From the cell containing the given text, extract its center point as (X, Y) coordinate. 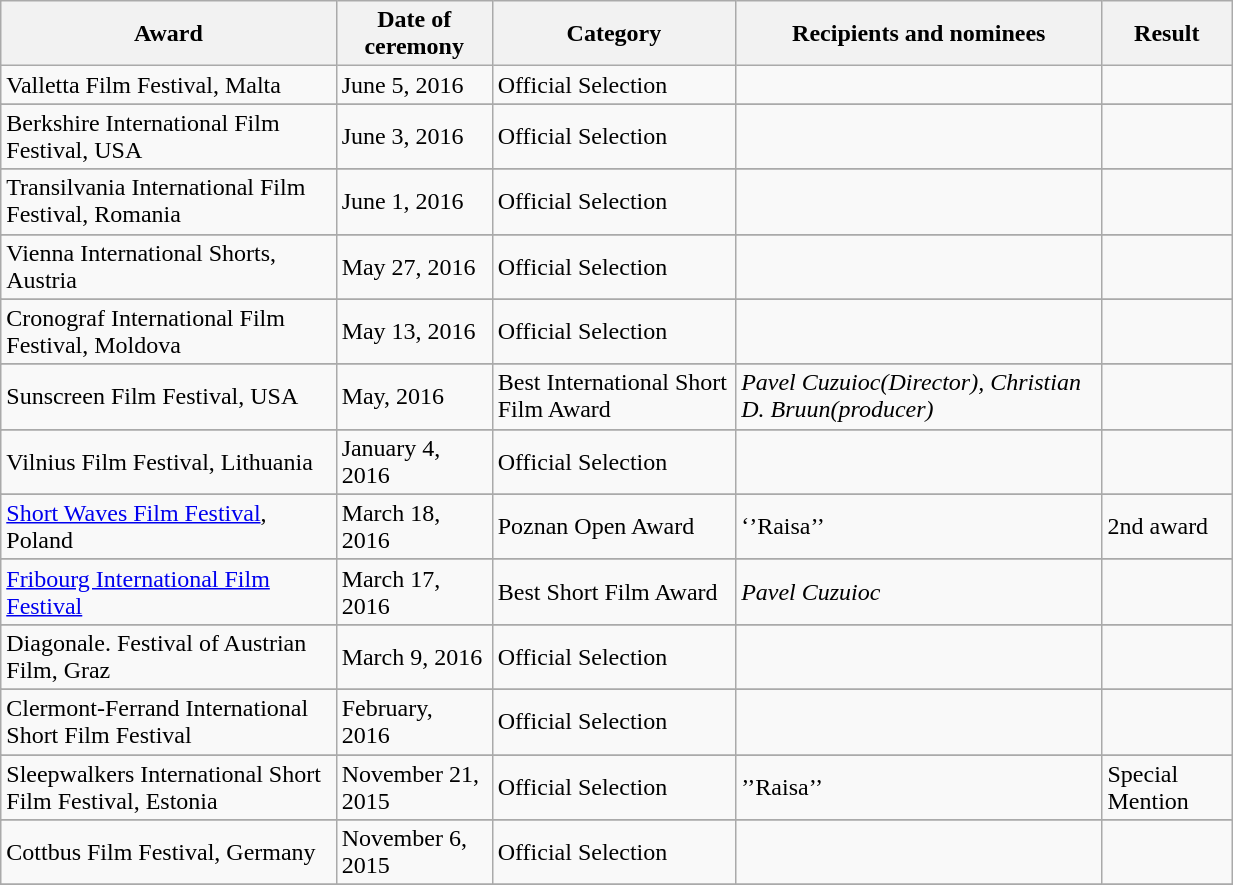
Best Short Film Award (614, 592)
Category (614, 34)
Pavel Cuzuioc(Director), Christian D. Bruun(producer) (919, 396)
January 4, 2016 (414, 462)
Short Waves Film Festival, Poland (168, 526)
Transilvania International Film Festival, Romania (168, 202)
March 18, 2016 (414, 526)
Berkshire International Film Festival, USA (168, 136)
Cottbus Film Festival, Germany (168, 852)
Vilnius Film Festival, Lithuania (168, 462)
Date of ceremony (414, 34)
May 13, 2016 (414, 332)
‘’Raisa’’ (919, 526)
June 3, 2016 (414, 136)
Poznan Open Award (614, 526)
Sleepwalkers International Short Film Festival, Estonia (168, 786)
February, 2016 (414, 722)
June 1, 2016 (414, 202)
Special Mention (1167, 786)
March 9, 2016 (414, 656)
March 17, 2016 (414, 592)
November 6, 2015 (414, 852)
May, 2016 (414, 396)
’’Raisa’’ (919, 786)
November 21, 2015 (414, 786)
Best International Short Film Award (614, 396)
Pavel Cuzuioc (919, 592)
Result (1167, 34)
Clermont-Ferrand International Short Film Festival (168, 722)
Recipients and nominees (919, 34)
Sunscreen Film Festival, USA (168, 396)
2nd award (1167, 526)
Diagonale. Festival of Austrian Film, Graz (168, 656)
Vienna International Shorts, Austria (168, 266)
June 5, 2016 (414, 85)
May 27, 2016 (414, 266)
Cronograf International Film Festival, Moldova (168, 332)
Award (168, 34)
Fribourg International Film Festival (168, 592)
Valletta Film Festival, Malta (168, 85)
